Capture the cell that displays the provided text and extract its [x, y] central coordinate. 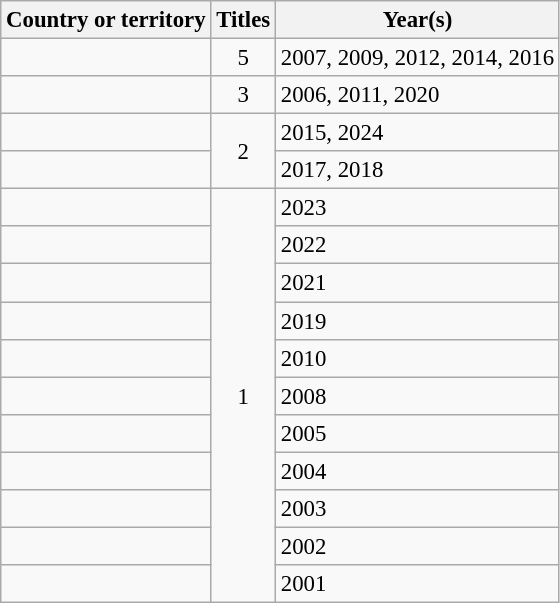
2010 [417, 358]
2022 [417, 245]
2021 [417, 283]
1 [244, 396]
2007, 2009, 2012, 2014, 2016 [417, 58]
2005 [417, 433]
2023 [417, 208]
2015, 2024 [417, 133]
2017, 2018 [417, 170]
2008 [417, 396]
Country or territory [106, 20]
2004 [417, 471]
5 [244, 58]
2006, 2011, 2020 [417, 95]
3 [244, 95]
2 [244, 152]
2001 [417, 584]
2003 [417, 509]
2002 [417, 546]
Titles [244, 20]
2019 [417, 321]
Year(s) [417, 20]
